Return (x, y) of the center of cell containing provided text 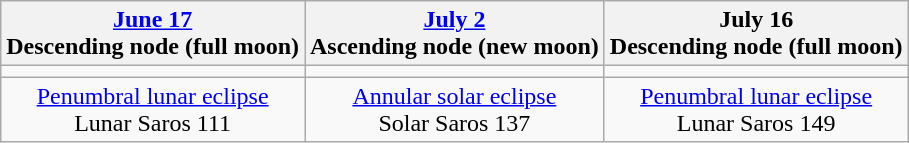
Penumbral lunar eclipseLunar Saros 111 (153, 110)
July 2Ascending node (new moon) (454, 34)
Annular solar eclipseSolar Saros 137 (454, 110)
July 16Descending node (full moon) (756, 34)
June 17Descending node (full moon) (153, 34)
Penumbral lunar eclipseLunar Saros 149 (756, 110)
